Provide the [X, Y] coordinate of the cell's center where the given text is located.  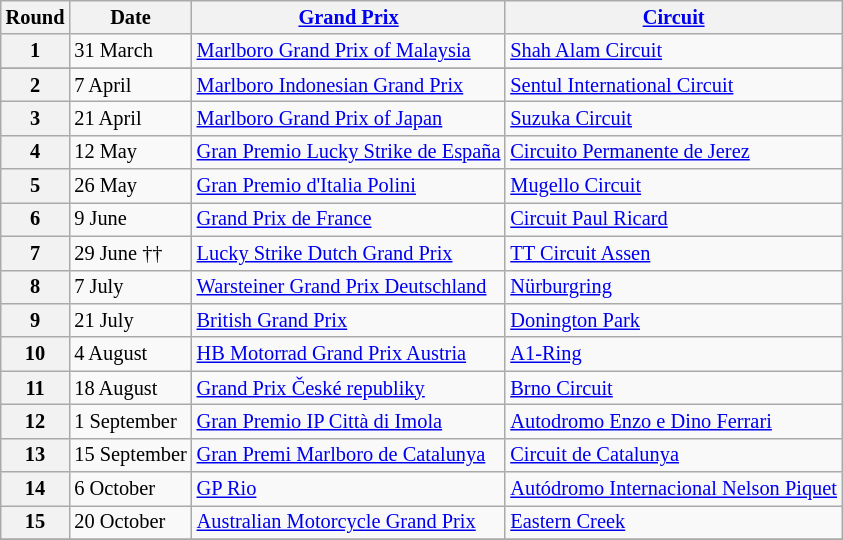
6 [36, 219]
21 July [130, 320]
11 [36, 388]
Grand Prix de France [349, 219]
Marlboro Grand Prix of Japan [349, 118]
Gran Premio IP Città di Imola [349, 421]
4 [36, 152]
Circuit de Catalunya [673, 455]
Date [130, 17]
4 August [130, 354]
A1-Ring [673, 354]
13 [36, 455]
1 September [130, 421]
Marlboro Grand Prix of Malaysia [349, 51]
7 April [130, 85]
Circuit Paul Ricard [673, 219]
21 April [130, 118]
12 [36, 421]
Brno Circuit [673, 388]
TT Circuit Assen [673, 253]
7 [36, 253]
29 June †† [130, 253]
Marlboro Indonesian Grand Prix [349, 85]
18 August [130, 388]
GP Rio [349, 489]
Gran Premio Lucky Strike de España [349, 152]
14 [36, 489]
Australian Motorcycle Grand Prix [349, 522]
Grand Prix České republiky [349, 388]
Grand Prix [349, 17]
10 [36, 354]
6 October [130, 489]
9 June [130, 219]
Gran Premi Marlboro de Catalunya [349, 455]
Autodromo Enzo e Dino Ferrari [673, 421]
Autódromo Internacional Nelson Piquet [673, 489]
Donington Park [673, 320]
26 May [130, 186]
Eastern Creek [673, 522]
7 July [130, 287]
British Grand Prix [349, 320]
1 [36, 51]
8 [36, 287]
Gran Premio d'Italia Polini [349, 186]
Suzuka Circuit [673, 118]
3 [36, 118]
HB Motorrad Grand Prix Austria [349, 354]
Circuit [673, 17]
Sentul International Circuit [673, 85]
9 [36, 320]
15 [36, 522]
2 [36, 85]
12 May [130, 152]
20 October [130, 522]
Shah Alam Circuit [673, 51]
5 [36, 186]
15 September [130, 455]
Warsteiner Grand Prix Deutschland [349, 287]
31 March [130, 51]
Lucky Strike Dutch Grand Prix [349, 253]
Circuito Permanente de Jerez [673, 152]
Mugello Circuit [673, 186]
Nürburgring [673, 287]
Round [36, 17]
